Determine the (X, Y) coordinate at the center of the cell enclosing the given text.  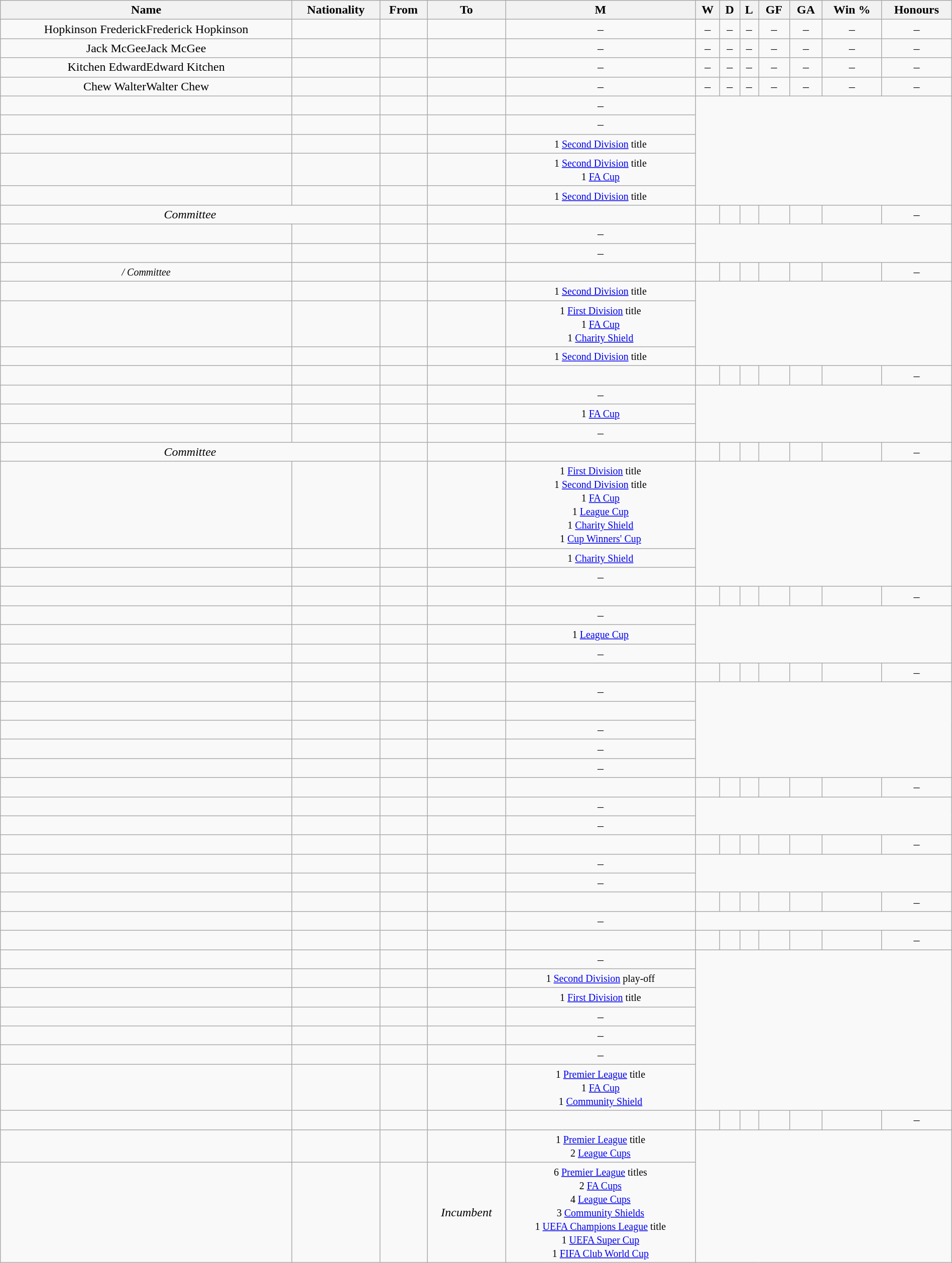
D (730, 10)
Kitchen EdwardEdward Kitchen (147, 67)
Nationality (335, 10)
Win % (852, 10)
1 First Division title1 FA Cup1 Charity Shield (601, 324)
1 Second Division title1 FA Cup (601, 170)
From (403, 10)
W (708, 10)
L (749, 10)
Honours (917, 10)
GA (805, 10)
1 Premier League title2 League Cups (601, 1146)
Incumbent (466, 1212)
1 Premier League title1 FA Cup1 Community Shield (601, 1087)
Hopkinson FrederickFrederick Hopkinson (147, 29)
Name (147, 10)
To (466, 10)
6 Premier League titles2 FA Cups4 League Cups3 Community Shields1 UEFA Champions League title1 UEFA Super Cup1 FIFA Club World Cup (601, 1212)
1 Second Division play-off (601, 978)
M (601, 10)
Jack McGeeJack McGee (147, 48)
1 League Cup (601, 634)
1 Charity Shield (601, 558)
1 First Division title (601, 997)
1 FA Cup (601, 414)
GF (774, 10)
Chew WalterWalter Chew (147, 86)
1 First Division title1 Second Division title1 FA Cup1 League Cup1 Charity Shield1 Cup Winners' Cup (601, 505)
/ Committee (147, 272)
